Pinpoint the cell where the given text exists, returning its (x, y) midpoint coordinate. 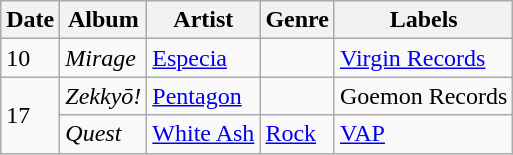
Mirage (104, 58)
Goemon Records (423, 96)
Artist (204, 20)
Genre (298, 20)
17 (30, 115)
Virgin Records (423, 58)
Zekkyō! (104, 96)
Date (30, 20)
VAP (423, 134)
Quest (104, 134)
Album (104, 20)
Pentagon (204, 96)
Especia (204, 58)
White Ash (204, 134)
10 (30, 58)
Rock (298, 134)
Labels (423, 20)
